For the text-containing cell, return its midpoint in [x, y] coordinate format. 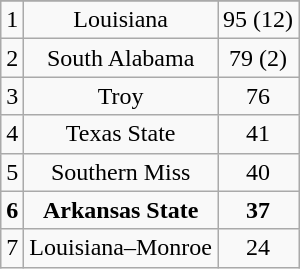
3 [12, 96]
Troy [121, 96]
Texas State [121, 134]
7 [12, 248]
Louisiana [121, 20]
79 (2) [258, 58]
95 (12) [258, 20]
5 [12, 172]
24 [258, 248]
41 [258, 134]
Louisiana–Monroe [121, 248]
37 [258, 210]
South Alabama [121, 58]
1 [12, 20]
76 [258, 96]
4 [12, 134]
Arkansas State [121, 210]
40 [258, 172]
2 [12, 58]
6 [12, 210]
Southern Miss [121, 172]
